For the text-containing cell, return its midpoint in [x, y] coordinate format. 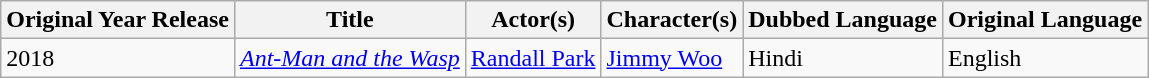
Character(s) [672, 20]
Original Language [1044, 20]
Original Year Release [118, 20]
Dubbed Language [843, 20]
Actor(s) [533, 20]
Title [350, 20]
English [1044, 58]
Randall Park [533, 58]
2018 [118, 58]
Ant-Man and the Wasp [350, 58]
Jimmy Woo [672, 58]
Hindi [843, 58]
